Find where the given text appears and provide that cell's center as [X, Y] coordinate. 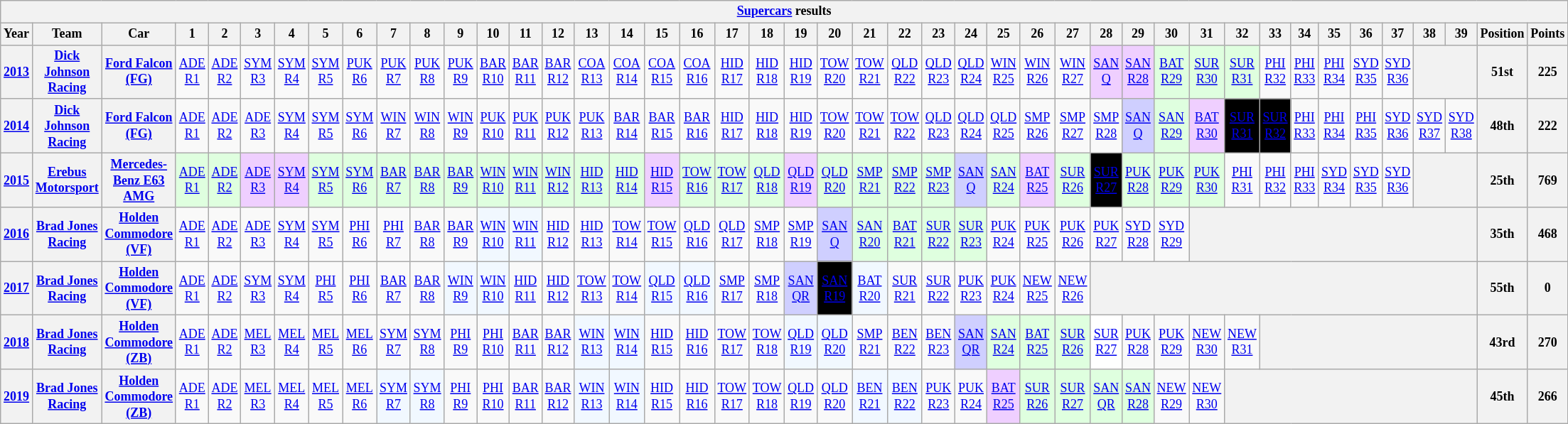
Year [17, 34]
PUKR6 [360, 72]
222 [1548, 126]
29 [1139, 34]
PHIR35 [1366, 126]
SURR23 [971, 234]
468 [1548, 234]
22 [904, 34]
HIDR11 [525, 288]
BATR29 [1171, 72]
12 [558, 34]
SYDR34 [1335, 180]
55th [1503, 288]
PHIR7 [394, 234]
COAR13 [591, 72]
SMPR26 [1038, 126]
34 [1305, 34]
30 [1171, 34]
225 [1548, 72]
SYDR28 [1139, 234]
QLDR22 [904, 72]
HIDR14 [627, 180]
35th [1503, 234]
WINR25 [1004, 72]
2 [225, 34]
SYDR29 [1171, 234]
Car [139, 34]
33 [1275, 34]
37 [1397, 34]
SMPR17 [732, 288]
SMPR19 [801, 234]
270 [1548, 342]
QLDR18 [766, 180]
PUKR8 [427, 72]
8 [427, 34]
BARR16 [697, 126]
SMPR28 [1106, 126]
2014 [17, 126]
PUKR26 [1073, 234]
1 [192, 34]
0 [1548, 288]
36 [1366, 34]
BATR30 [1207, 126]
PHIR5 [326, 288]
17 [732, 34]
23 [938, 34]
Points [1548, 34]
7 [394, 34]
2018 [17, 342]
38 [1430, 34]
45th [1503, 396]
PUKR13 [591, 126]
10 [493, 34]
5 [326, 34]
WINR27 [1073, 72]
2019 [17, 396]
21 [870, 34]
NEWR25 [1038, 288]
31 [1207, 34]
13 [591, 34]
26 [1038, 34]
BATR20 [870, 288]
BENR21 [870, 396]
PUKR12 [558, 126]
COAR14 [627, 72]
2015 [17, 180]
14 [627, 34]
PHIR31 [1242, 180]
SMPR23 [938, 180]
SANR19 [834, 288]
Team [67, 34]
27 [1073, 34]
SURR32 [1275, 126]
15 [661, 34]
2013 [17, 72]
2016 [17, 234]
20 [834, 34]
NEWR31 [1242, 342]
BENR23 [938, 342]
PUKR25 [1038, 234]
PUKR11 [525, 126]
11 [525, 34]
BARR10 [493, 72]
2017 [17, 288]
25 [1004, 34]
COAR16 [697, 72]
28 [1106, 34]
BARR15 [661, 126]
SMPR22 [904, 180]
48th [1503, 126]
PUKR10 [493, 126]
Erebus Motorsport [67, 180]
4 [291, 34]
NEWR26 [1073, 288]
769 [1548, 180]
PUKR27 [1106, 234]
BATR21 [904, 234]
SANR20 [870, 234]
24 [971, 34]
QLDR15 [661, 288]
WINR26 [1038, 72]
QLDR25 [1004, 126]
32 [1242, 34]
TOWR15 [661, 234]
39 [1461, 34]
SURR21 [904, 288]
SURR30 [1207, 72]
PUKR30 [1207, 180]
SYDR37 [1430, 126]
6 [360, 34]
19 [801, 34]
BARR14 [627, 126]
Supercars results [785, 11]
9 [461, 34]
NEWR29 [1171, 396]
SYDR38 [1461, 126]
3 [258, 34]
QLDR17 [732, 234]
WINR7 [394, 126]
43rd [1503, 342]
18 [766, 34]
SMPR27 [1073, 126]
SANR29 [1171, 126]
TOWR16 [697, 180]
TOWR13 [591, 288]
Mercedes-Benz E63 AMG [139, 180]
25th [1503, 180]
PUKR9 [461, 72]
35 [1335, 34]
COAR15 [661, 72]
TOWR22 [904, 126]
PUKR7 [394, 72]
16 [697, 34]
Position [1503, 34]
51st [1503, 72]
266 [1548, 396]
WINR12 [558, 180]
WINR8 [427, 126]
